Capture the cell that displays the provided text and extract its [x, y] central coordinate. 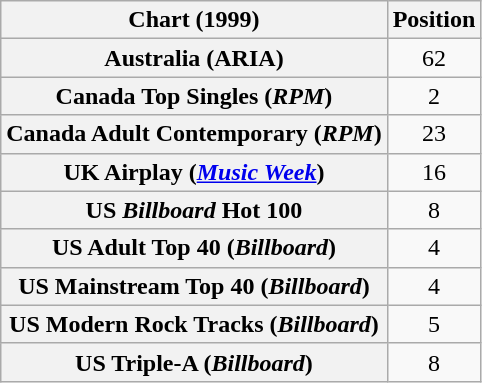
US Modern Rock Tracks (Billboard) [194, 324]
23 [434, 134]
Position [434, 20]
US Mainstream Top 40 (Billboard) [194, 286]
Canada Adult Contemporary (RPM) [194, 134]
US Triple-A (Billboard) [194, 362]
US Billboard Hot 100 [194, 210]
2 [434, 96]
Chart (1999) [194, 20]
UK Airplay (Music Week) [194, 172]
US Adult Top 40 (Billboard) [194, 248]
62 [434, 58]
16 [434, 172]
Canada Top Singles (RPM) [194, 96]
Australia (ARIA) [194, 58]
5 [434, 324]
